Determine the (X, Y) coordinate at the center of the cell enclosing the given text.  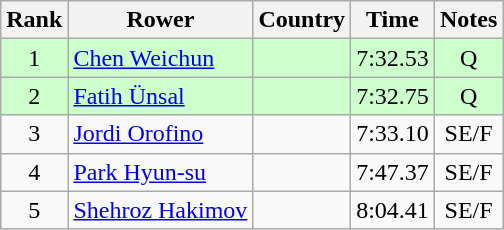
Fatih Ünsal (160, 96)
Country (302, 20)
Time (393, 20)
7:32.75 (393, 96)
Chen Weichun (160, 58)
7:47.37 (393, 172)
7:32.53 (393, 58)
Notes (468, 20)
Rower (160, 20)
8:04.41 (393, 210)
1 (34, 58)
5 (34, 210)
Jordi Orofino (160, 134)
4 (34, 172)
Park Hyun-su (160, 172)
Shehroz Hakimov (160, 210)
2 (34, 96)
3 (34, 134)
7:33.10 (393, 134)
Rank (34, 20)
